For the text-containing cell, return its midpoint in [x, y] coordinate format. 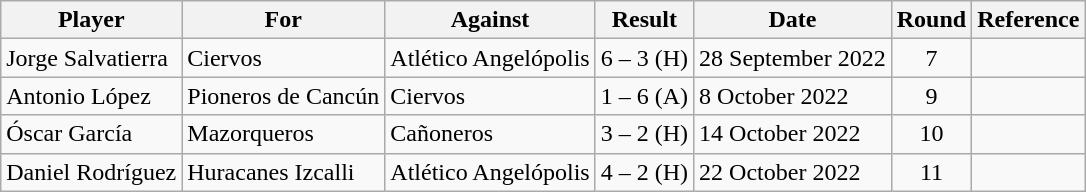
Round [931, 20]
Result [644, 20]
14 October 2022 [793, 134]
4 – 2 (H) [644, 172]
Cañoneros [490, 134]
1 – 6 (A) [644, 96]
22 October 2022 [793, 172]
Óscar García [92, 134]
Player [92, 20]
9 [931, 96]
Daniel Rodríguez [92, 172]
3 – 2 (H) [644, 134]
For [284, 20]
10 [931, 134]
Pioneros de Cancún [284, 96]
Mazorqueros [284, 134]
Jorge Salvatierra [92, 58]
Against [490, 20]
8 October 2022 [793, 96]
Huracanes Izcalli [284, 172]
11 [931, 172]
28 September 2022 [793, 58]
Antonio López [92, 96]
Date [793, 20]
Reference [1028, 20]
7 [931, 58]
6 – 3 (H) [644, 58]
